Return (X, Y) of the center of cell containing provided text 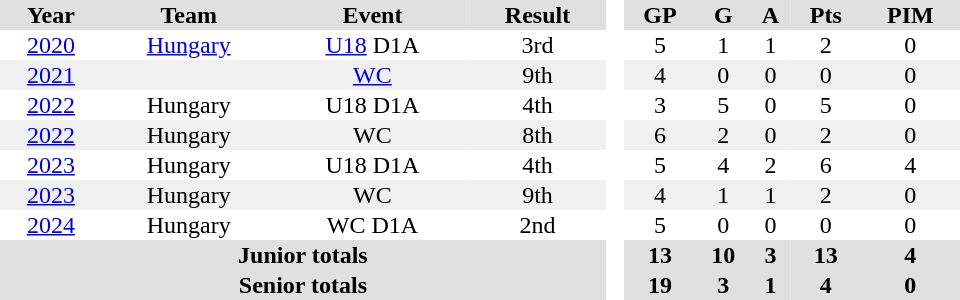
G (723, 15)
3rd (537, 45)
Pts (826, 15)
8th (537, 135)
GP (660, 15)
Year (51, 15)
Event (373, 15)
A (770, 15)
2024 (51, 225)
2nd (537, 225)
10 (723, 255)
Junior totals (303, 255)
Result (537, 15)
Team (189, 15)
WC D1A (373, 225)
2021 (51, 75)
Senior totals (303, 285)
19 (660, 285)
2020 (51, 45)
PIM (910, 15)
